Identify which cell holds the provided text, then report its [x, y] central coordinate. 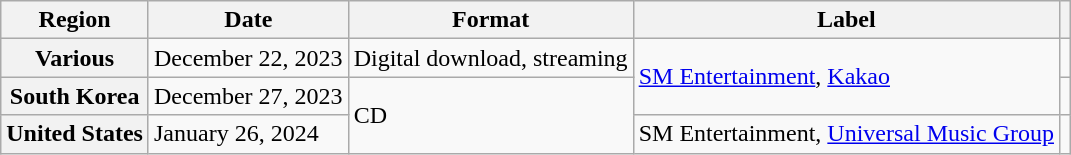
December 22, 2023 [248, 58]
Label [846, 20]
January 26, 2024 [248, 134]
United States [75, 134]
SM Entertainment, Kakao [846, 77]
Various [75, 58]
December 27, 2023 [248, 96]
South Korea [75, 96]
CD [490, 115]
Format [490, 20]
Region [75, 20]
Digital download, streaming [490, 58]
SM Entertainment, Universal Music Group [846, 134]
Date [248, 20]
